Determine the (x, y) coordinate at the center of the cell enclosing the given text.  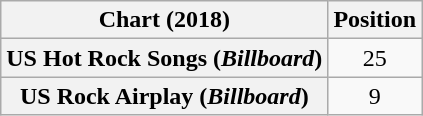
US Hot Rock Songs (Billboard) (164, 58)
9 (375, 96)
Chart (2018) (164, 20)
Position (375, 20)
25 (375, 58)
US Rock Airplay (Billboard) (164, 96)
